Find where the given text appears and provide that cell's center as [X, Y] coordinate. 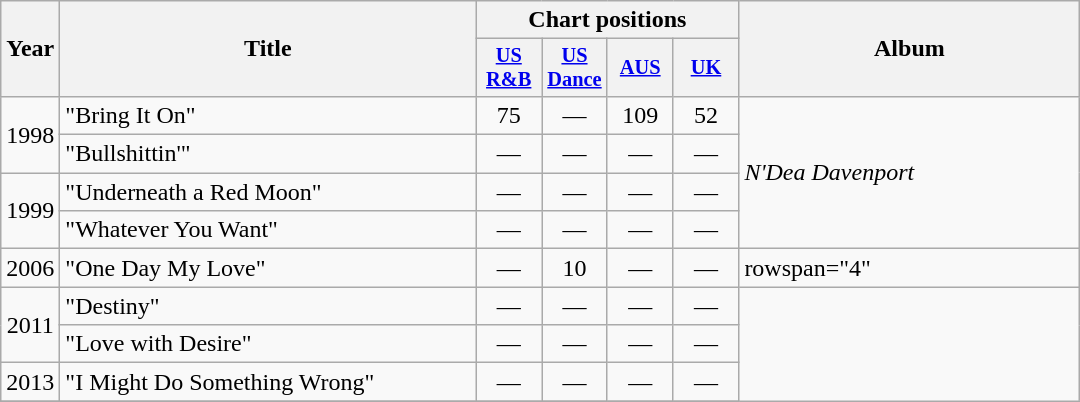
Album [910, 49]
N'Dea Davenport [910, 172]
AUS [640, 68]
"I Might Do Something Wrong" [268, 382]
1999 [30, 211]
109 [640, 115]
US R&B [509, 68]
UK [706, 68]
"Bring It On" [268, 115]
US Dance [575, 68]
rowspan="4" [910, 268]
2006 [30, 268]
10 [575, 268]
"Underneath a Red Moon" [268, 192]
"One Day My Love" [268, 268]
"Bullshittin'" [268, 154]
"Love with Desire" [268, 344]
1998 [30, 134]
Year [30, 49]
75 [509, 115]
"Whatever You Want" [268, 230]
2013 [30, 382]
Chart positions [608, 20]
"Destiny" [268, 306]
52 [706, 115]
2011 [30, 325]
Title [268, 49]
